Capture the cell that displays the provided text and extract its (x, y) central coordinate. 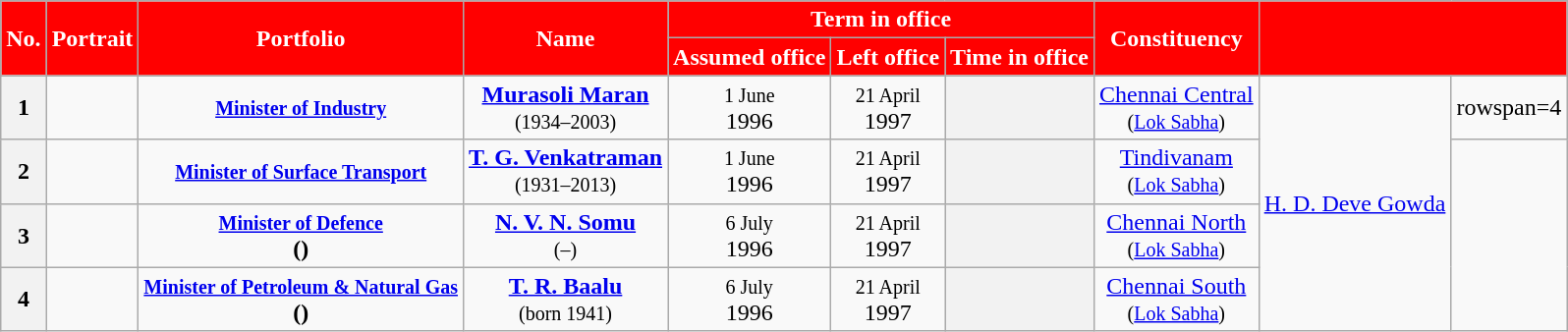
Left office (888, 57)
Chennai Central(Lok Sabha) (1176, 108)
1 (24, 108)
T. G. Venkatraman(1931–2013) (566, 171)
Assumed office (750, 57)
Constituency (1176, 38)
2 (24, 171)
3 (24, 236)
rowspan=4 (1509, 108)
Time in office (1020, 57)
Portfolio (301, 38)
Name (566, 38)
Murasoli Maran(1934–2003) (566, 108)
Term in office (881, 20)
Tindivanam(Lok Sabha) (1176, 171)
Minister of Surface Transport (301, 171)
Chennai South(Lok Sabha) (1176, 299)
T. R. Baalu(born 1941) (566, 299)
N. V. N. Somu(–) (566, 236)
Minister of Petroleum & Natural Gas() (301, 299)
Chennai North(Lok Sabha) (1176, 236)
No. (24, 38)
Portrait (92, 38)
4 (24, 299)
Minister of Defence() (301, 236)
H. D. Deve Gowda (1355, 203)
Minister of Industry (301, 108)
